Capture the cell that displays the provided text and extract its [x, y] central coordinate. 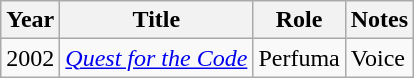
2002 [30, 58]
Perfuma [299, 58]
Role [299, 20]
Year [30, 20]
Notes [379, 20]
Quest for the Code [156, 58]
Voice [379, 58]
Title [156, 20]
